Find where the given text appears and provide that cell's center as (X, Y) coordinate. 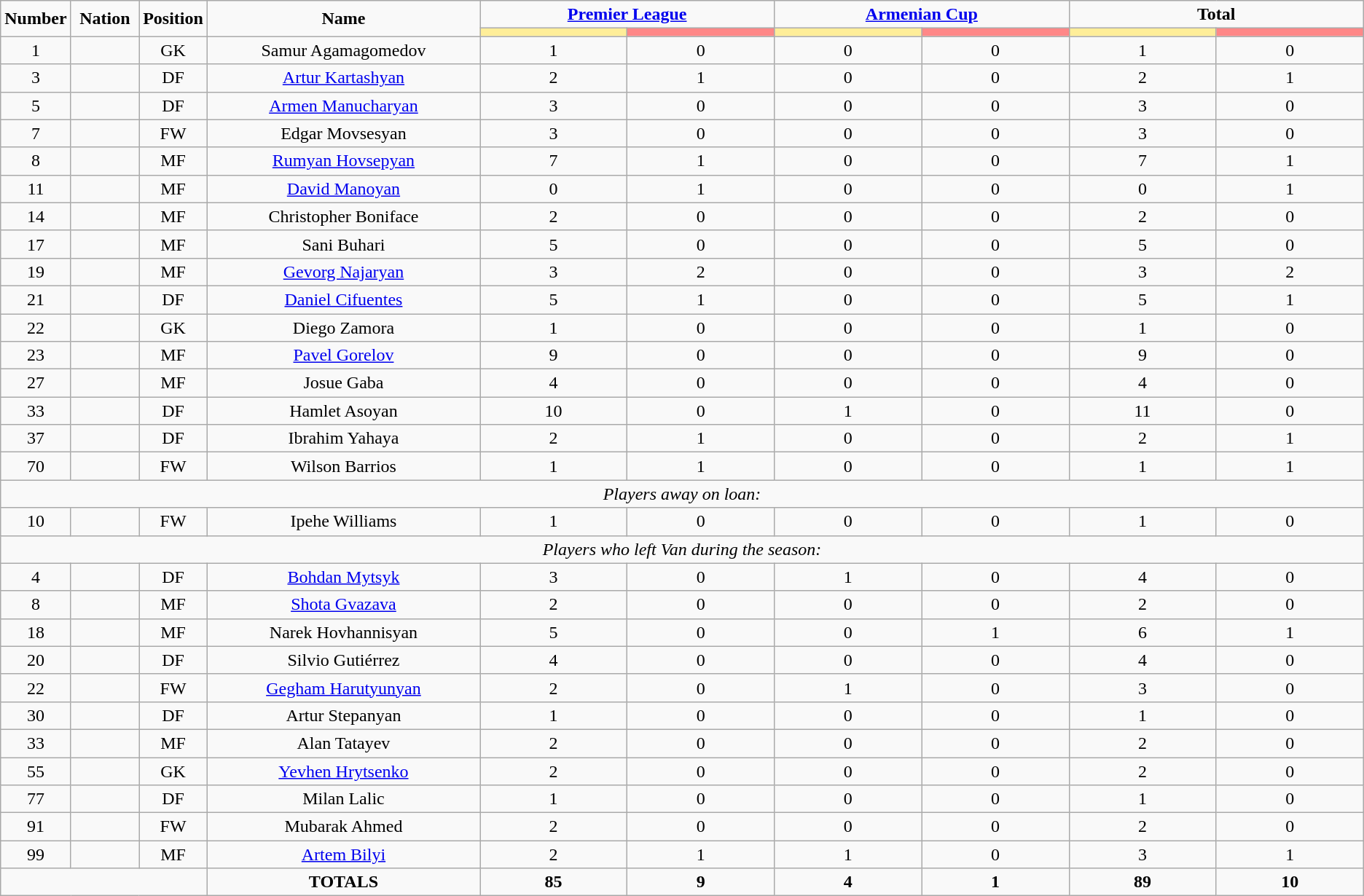
Artem Bilyi (343, 854)
30 (36, 715)
85 (553, 882)
Armenian Cup (922, 15)
55 (36, 771)
Name (343, 19)
Edgar Movsesyan (343, 133)
Hamlet Asoyan (343, 411)
21 (36, 299)
Number (36, 19)
Josue Gaba (343, 383)
Wilson Barrios (343, 466)
Ibrahim Yahaya (343, 439)
Nation (105, 19)
Premier League (627, 15)
Shota Gvazava (343, 605)
Sani Buhari (343, 244)
Alan Tatayev (343, 743)
Narek Hovhannisyan (343, 632)
37 (36, 439)
14 (36, 216)
Ipehe Williams (343, 522)
70 (36, 466)
27 (36, 383)
18 (36, 632)
17 (36, 244)
77 (36, 799)
23 (36, 355)
99 (36, 854)
20 (36, 660)
Gegham Harutyunyan (343, 688)
Mubarak Ahmed (343, 827)
Bohdan Mytsyk (343, 577)
Daniel Cifuentes (343, 299)
89 (1142, 882)
Armen Manucharyan (343, 106)
Players who left Van during the season: (682, 549)
Artur Kartashyan (343, 78)
Christopher Boniface (343, 216)
91 (36, 827)
Artur Stepanyan (343, 715)
Samur Agamagomedov (343, 50)
Silvio Gutiérrez (343, 660)
TOTALS (343, 882)
Pavel Gorelov (343, 355)
Total (1216, 15)
Players away on loan: (682, 494)
Position (173, 19)
19 (36, 272)
6 (1142, 632)
Milan Lalic (343, 799)
Gevorg Najaryan (343, 272)
Rumyan Hovsepyan (343, 161)
David Manoyan (343, 189)
Diego Zamora (343, 327)
Yevhen Hrytsenko (343, 771)
